Capture the cell that displays the provided text and extract its (x, y) central coordinate. 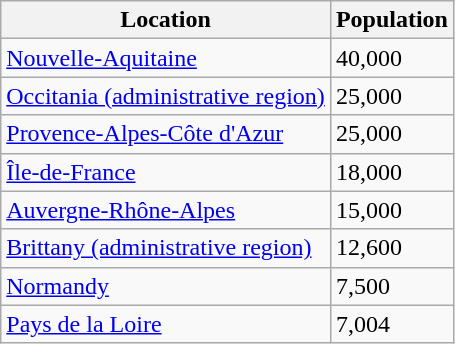
Occitania (administrative region) (166, 96)
Provence-Alpes-Côte d'Azur (166, 134)
Pays de la Loire (166, 324)
Population (392, 20)
7,004 (392, 324)
Normandy (166, 286)
40,000 (392, 58)
12,600 (392, 248)
Nouvelle-Aquitaine (166, 58)
Location (166, 20)
15,000 (392, 210)
7,500 (392, 286)
Brittany (administrative region) (166, 248)
Auvergne-Rhône-Alpes (166, 210)
18,000 (392, 172)
Île-de-France (166, 172)
